Output the [X, Y] coordinate of the center of the cell containing the given text.  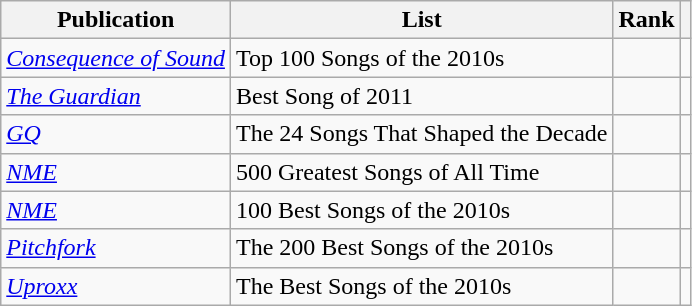
The Best Songs of the 2010s [422, 286]
Best Song of 2011 [422, 96]
Uproxx [116, 286]
The Guardian [116, 96]
The 24 Songs That Shaped the Decade [422, 134]
Pitchfork [116, 248]
Consequence of Sound [116, 58]
GQ [116, 134]
500 Greatest Songs of All Time [422, 172]
Top 100 Songs of the 2010s [422, 58]
Publication [116, 20]
List [422, 20]
Rank [646, 20]
The 200 Best Songs of the 2010s [422, 248]
100 Best Songs of the 2010s [422, 210]
